Identify which cell holds the provided text, then report its [X, Y] central coordinate. 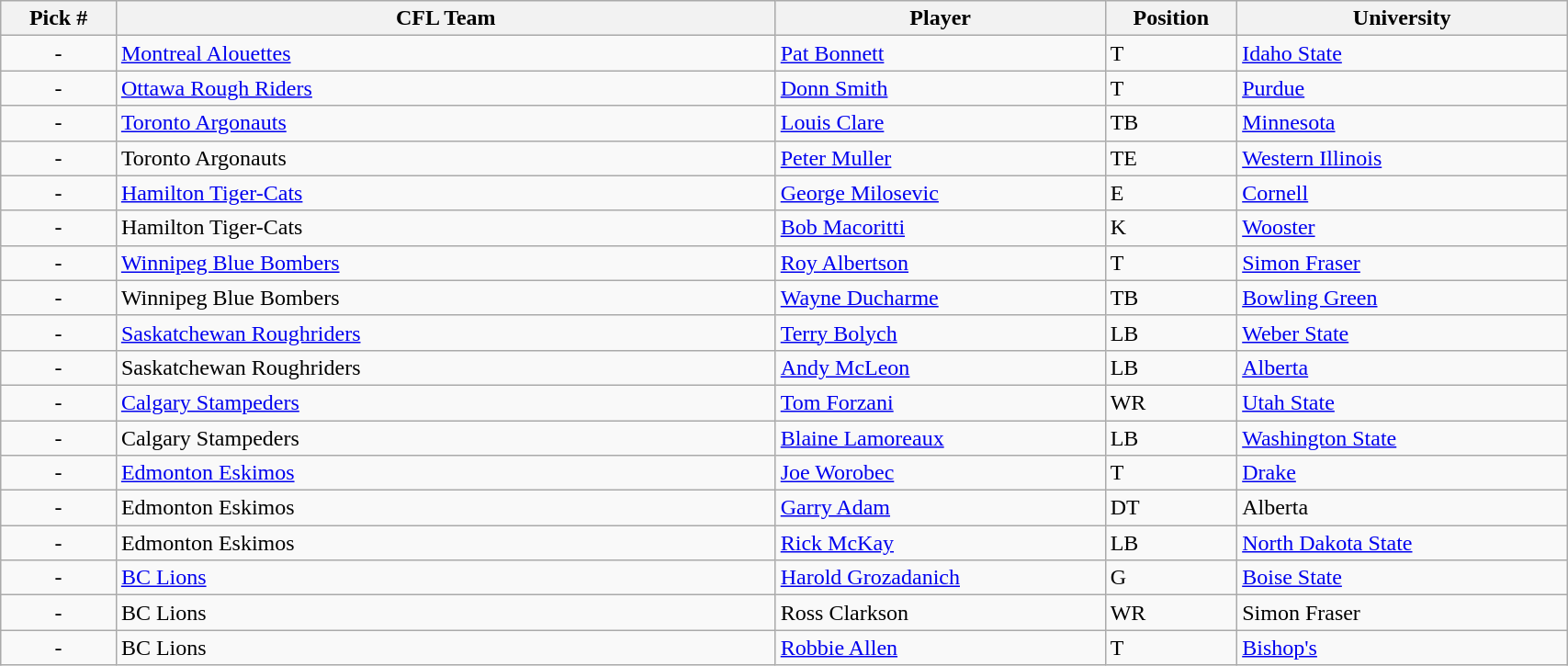
Blaine Lamoreaux [941, 438]
Montreal Alouettes [446, 53]
Utah State [1402, 402]
Drake [1402, 473]
Peter Muller [941, 158]
Wayne Ducharme [941, 298]
Roy Albertson [941, 263]
Ottawa Rough Riders [446, 88]
TE [1171, 158]
Purdue [1402, 88]
Ross Clarkson [941, 613]
Weber State [1402, 333]
Wooster [1402, 228]
North Dakota State [1402, 543]
Player [941, 18]
Rick McKay [941, 543]
K [1171, 228]
Bowling Green [1402, 298]
Bob Macoritti [941, 228]
Western Illinois [1402, 158]
Minnesota [1402, 123]
Robbie Allen [941, 648]
Pat Bonnett [941, 53]
University [1402, 18]
Tom Forzani [941, 402]
George Milosevic [941, 193]
Louis Clare [941, 123]
DT [1171, 508]
Pick # [59, 18]
CFL Team [446, 18]
Washington State [1402, 438]
Harold Grozadanich [941, 578]
Cornell [1402, 193]
Garry Adam [941, 508]
Bishop's [1402, 648]
Andy McLeon [941, 367]
Idaho State [1402, 53]
Position [1171, 18]
G [1171, 578]
Terry Bolych [941, 333]
Boise State [1402, 578]
Joe Worobec [941, 473]
E [1171, 193]
Donn Smith [941, 88]
